Capture the cell that displays the provided text and extract its (x, y) central coordinate. 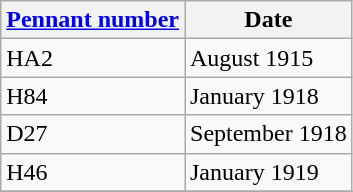
Pennant number (93, 20)
D27 (93, 134)
September 1918 (268, 134)
January 1918 (268, 96)
H46 (93, 172)
H84 (93, 96)
HA2 (93, 58)
January 1919 (268, 172)
Date (268, 20)
August 1915 (268, 58)
